For the text-containing cell, return its midpoint in [x, y] coordinate format. 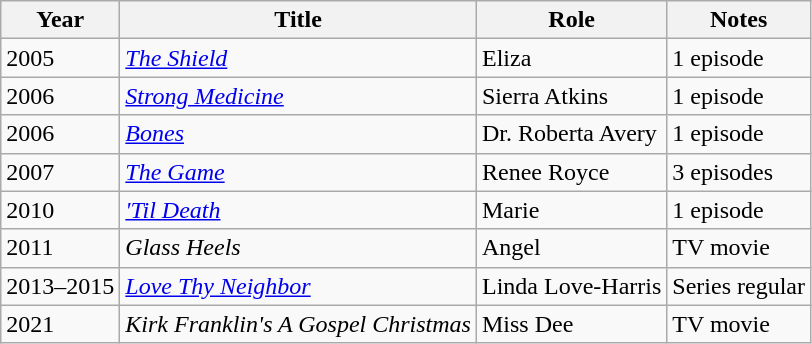
Role [571, 20]
2021 [60, 324]
2005 [60, 58]
'Til Death [298, 210]
Dr. Roberta Avery [571, 134]
The Game [298, 172]
Miss Dee [571, 324]
Renee Royce [571, 172]
2007 [60, 172]
The Shield [298, 58]
3 episodes [739, 172]
Marie [571, 210]
Love Thy Neighbor [298, 286]
Sierra Atkins [571, 96]
Series regular [739, 286]
Angel [571, 248]
2010 [60, 210]
Linda Love-Harris [571, 286]
Glass Heels [298, 248]
Notes [739, 20]
Bones [298, 134]
Eliza [571, 58]
Strong Medicine [298, 96]
Kirk Franklin's A Gospel Christmas [298, 324]
2013–2015 [60, 286]
2011 [60, 248]
Year [60, 20]
Title [298, 20]
